Find where the given text appears and provide that cell's center as [X, Y] coordinate. 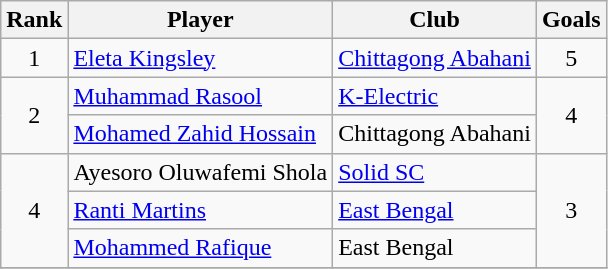
1 [34, 58]
Muhammad Rasool [200, 96]
Goals [571, 20]
Solid SC [435, 172]
Eleta Kingsley [200, 58]
Mohammed Rafique [200, 248]
Ayesoro Oluwafemi Shola [200, 172]
3 [571, 210]
Rank [34, 20]
K-Electric [435, 96]
Ranti Martins [200, 210]
Club [435, 20]
2 [34, 115]
5 [571, 58]
Player [200, 20]
Mohamed Zahid Hossain [200, 134]
